Locate the cell with the specified text and output its [X, Y] center coordinate. 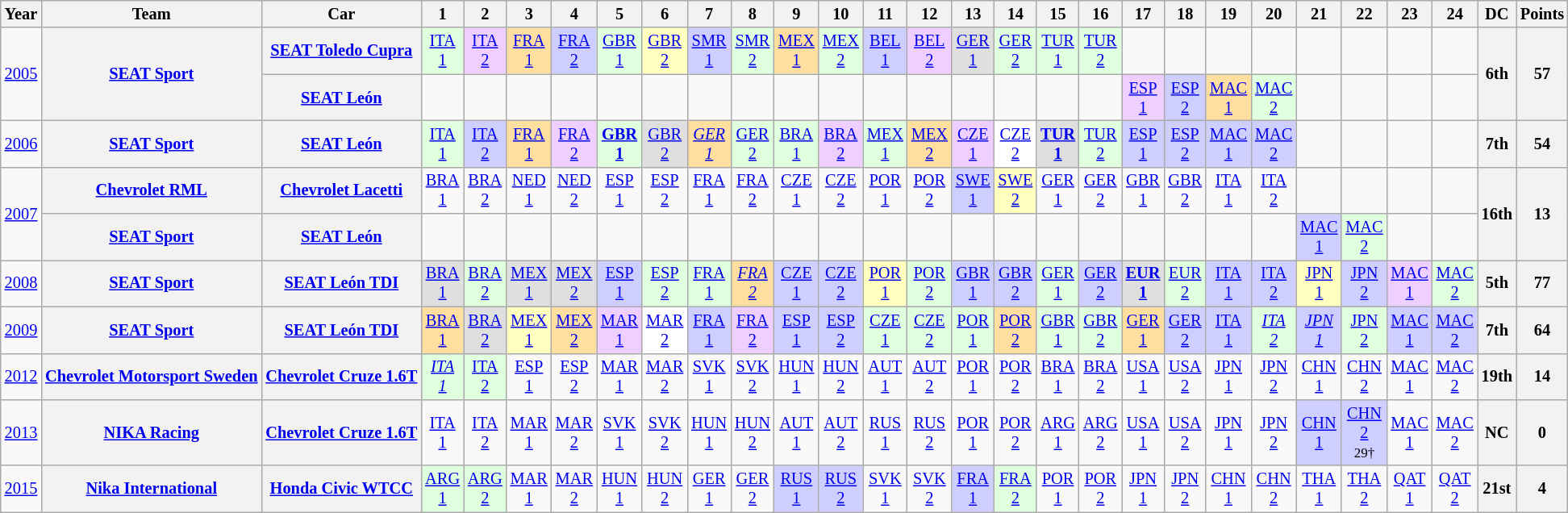
NIKA Racing [152, 432]
1 [442, 14]
0 [1542, 432]
3 [529, 14]
EUR2 [1185, 283]
BEL1 [886, 51]
THA1 [1319, 489]
19th [1497, 377]
6th [1497, 74]
DC [1497, 14]
2007 [21, 213]
2 [486, 14]
7 [709, 14]
NC [1497, 432]
54 [1542, 144]
QAT2 [1455, 489]
2008 [21, 283]
15 [1058, 14]
16th [1497, 213]
22 [1364, 14]
20 [1274, 14]
CHN229† [1364, 432]
21st [1497, 489]
12 [929, 14]
5th [1497, 283]
6 [665, 14]
5 [619, 14]
23 [1409, 14]
8 [753, 14]
18 [1185, 14]
Honda Civic WTCC [341, 489]
2009 [21, 330]
Chevrolet Lacetti [341, 190]
2005 [21, 74]
24 [1455, 14]
2006 [21, 144]
10 [840, 14]
NED2 [574, 190]
17 [1144, 14]
19 [1228, 14]
2013 [21, 432]
SEAT Toledo Cupra [341, 51]
Year [21, 14]
2012 [21, 377]
SWE2 [1016, 190]
BEL2 [929, 51]
9 [797, 14]
Car [341, 14]
QAT1 [1409, 489]
SMR1 [709, 51]
57 [1542, 74]
Nika International [152, 489]
THA2 [1364, 489]
2015 [21, 489]
77 [1542, 283]
64 [1542, 330]
16 [1100, 14]
SWE1 [973, 190]
Team [152, 14]
Points [1542, 14]
Chevrolet Motorsport Sweden [152, 377]
SMR2 [753, 51]
NED1 [529, 190]
21 [1319, 14]
EUR1 [1144, 283]
Chevrolet RML [152, 190]
11 [886, 14]
